Return the [x, y] coordinate for the center point of the cell that contains the specified text.  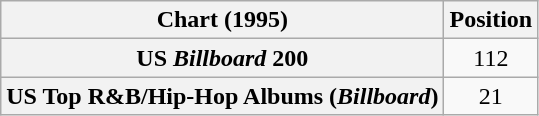
112 [491, 58]
Chart (1995) [222, 20]
Position [491, 20]
US Top R&B/Hip-Hop Albums (Billboard) [222, 96]
21 [491, 96]
US Billboard 200 [222, 58]
